For the text-containing cell, return its midpoint in [x, y] coordinate format. 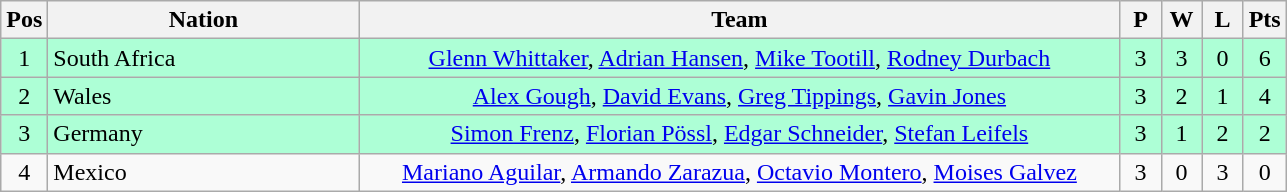
Glenn Whittaker, Adrian Hansen, Mike Tootill, Rodney Durbach [740, 58]
Mexico [204, 172]
Nation [204, 20]
Germany [204, 134]
Wales [204, 96]
Team [740, 20]
Pos [24, 20]
Pts [1264, 20]
L [1222, 20]
Mariano Aguilar, Armando Zarazua, Octavio Montero, Moises Galvez [740, 172]
6 [1264, 58]
South Africa [204, 58]
Alex Gough, David Evans, Greg Tippings, Gavin Jones [740, 96]
Simon Frenz, Florian Pössl, Edgar Schneider, Stefan Leifels [740, 134]
P [1140, 20]
W [1182, 20]
